From the cell containing the given text, extract its center point as (X, Y) coordinate. 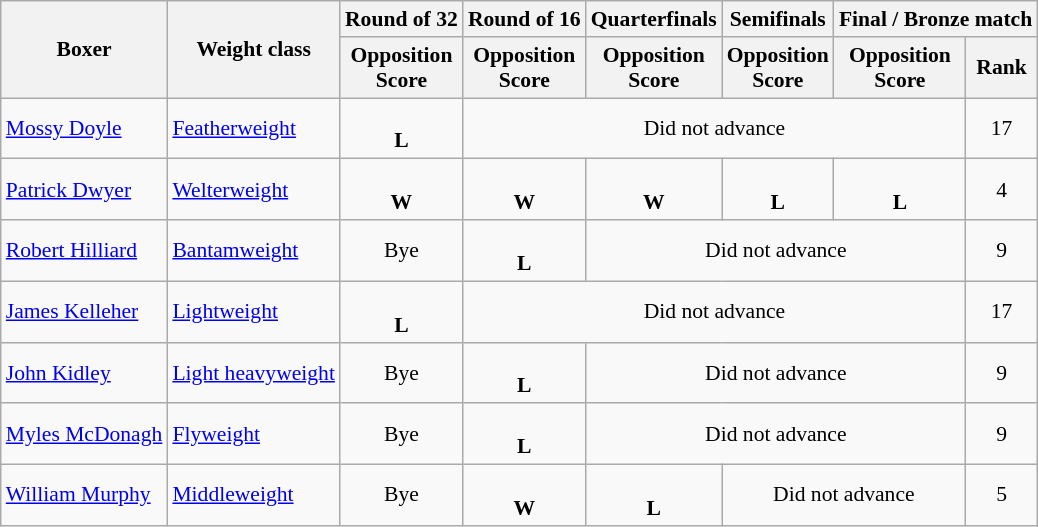
Round of 32 (402, 19)
Weight class (254, 50)
Light heavyweight (254, 372)
Final / Bronze match (936, 19)
Mossy Doyle (84, 128)
Robert Hilliard (84, 250)
Myles McDonagh (84, 434)
Semifinals (778, 19)
4 (1002, 190)
Quarterfinals (654, 19)
Featherweight (254, 128)
Welterweight (254, 190)
Flyweight (254, 434)
Middleweight (254, 496)
5 (1002, 496)
Bantamweight (254, 250)
Boxer (84, 50)
James Kelleher (84, 312)
Rank (1002, 68)
William Murphy (84, 496)
Lightweight (254, 312)
John Kidley (84, 372)
Round of 16 (524, 19)
Patrick Dwyer (84, 190)
